Search for the cell housing the specified text and yield its [x, y] center coordinate. 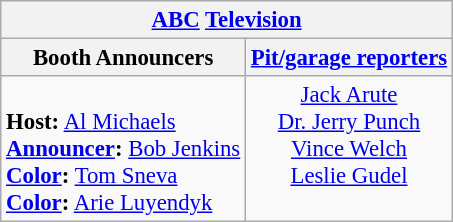
Pit/garage reporters [350, 58]
ABC Television [227, 20]
Host: Al Michaels Announcer: Bob Jenkins Color: Tom Sneva Color: Arie Luyendyk [124, 149]
Booth Announcers [124, 58]
Jack AruteDr. Jerry PunchVince WelchLeslie Gudel [350, 149]
